Detect which cell encompasses the target text, then output its (x, y) center coordinate. 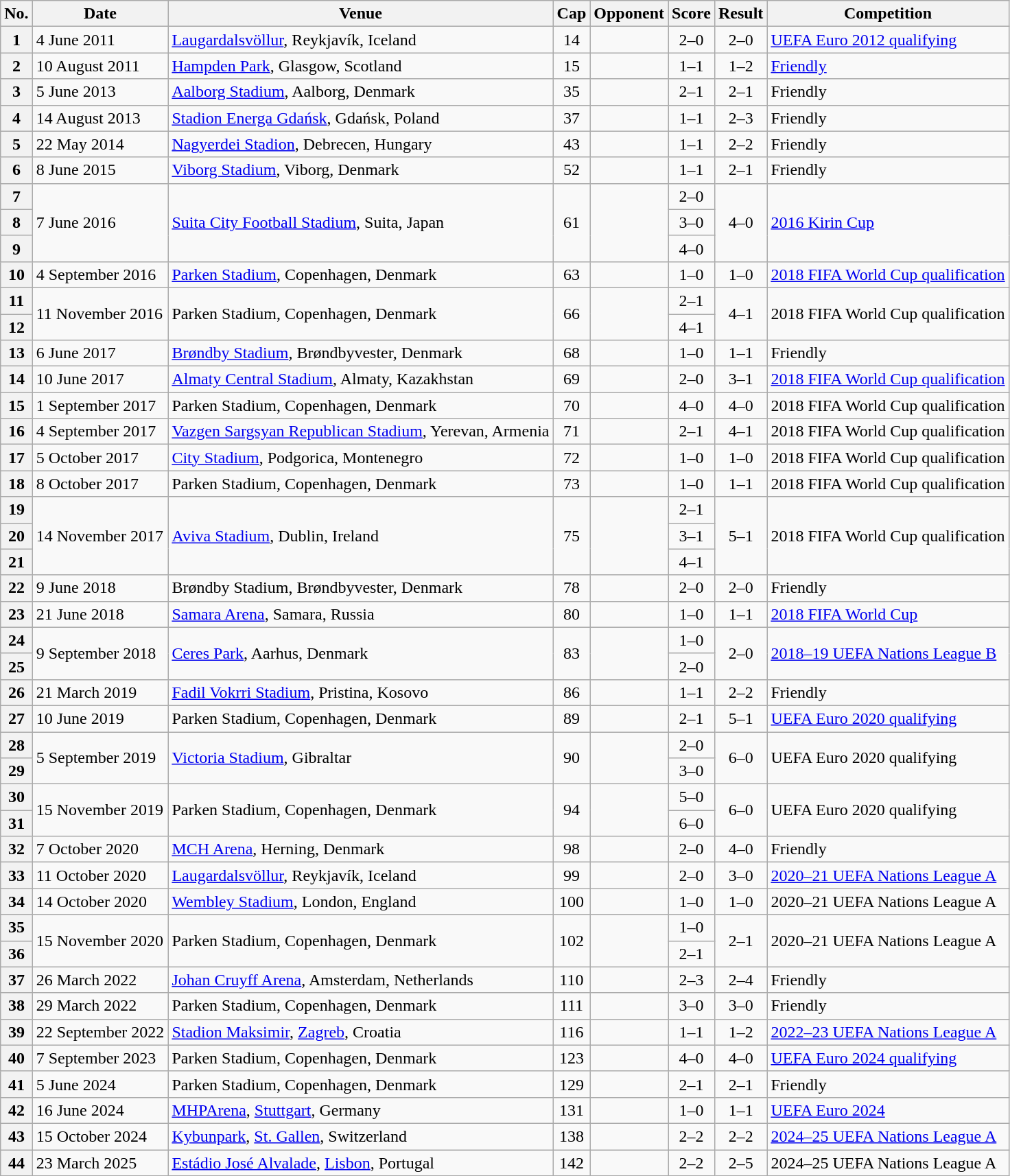
44 (16, 1163)
29 March 2022 (100, 1006)
11 November 2016 (100, 314)
61 (572, 222)
7 September 2023 (100, 1058)
14 October 2020 (100, 902)
Almaty Central Stadium, Almaty, Kazakhstan (361, 379)
Opponent (629, 14)
78 (572, 588)
11 October 2020 (100, 875)
89 (572, 718)
8 June 2015 (100, 170)
2–5 (740, 1163)
25 (16, 666)
39 (16, 1032)
21 June 2018 (100, 614)
22 May 2014 (100, 144)
5 (16, 144)
Johan Cruyff Arena, Amsterdam, Netherlands (361, 980)
Aalborg Stadium, Aalborg, Denmark (361, 92)
102 (572, 941)
12 (16, 327)
2018–19 UEFA Nations League B (888, 653)
7 October 2020 (100, 849)
52 (572, 170)
13 (16, 353)
14 November 2017 (100, 536)
6 June 2017 (100, 353)
2018 FIFA World Cup (888, 614)
UEFA Euro 2012 qualifying (888, 40)
41 (16, 1084)
70 (572, 405)
9 June 2018 (100, 588)
Stadion Maksimir, Zagreb, Croatia (361, 1032)
11 (16, 301)
7 (16, 196)
24 (16, 640)
71 (572, 432)
69 (572, 379)
131 (572, 1110)
98 (572, 849)
5 October 2017 (100, 458)
Victoria Stadium, Gibraltar (361, 757)
86 (572, 692)
15 November 2020 (100, 941)
Venue (361, 14)
MHPArena, Stuttgart, Germany (361, 1110)
33 (16, 875)
32 (16, 849)
94 (572, 810)
No. (16, 14)
73 (572, 484)
Estádio José Alvalade, Lisbon, Portugal (361, 1163)
111 (572, 1006)
1 September 2017 (100, 405)
31 (16, 823)
2022–23 UEFA Nations League A (888, 1032)
10 June 2017 (100, 379)
75 (572, 536)
Suita City Football Stadium, Suita, Japan (361, 222)
18 (16, 484)
9 September 2018 (100, 653)
138 (572, 1136)
Wembley Stadium, London, England (361, 902)
8 (16, 222)
Samara Arena, Samara, Russia (361, 614)
30 (16, 797)
Stadion Energa Gdańsk, Gdańsk, Poland (361, 118)
Fadil Vokrri Stadium, Pristina, Kosovo (361, 692)
Competition (888, 14)
3 (16, 92)
123 (572, 1058)
42 (16, 1110)
10 August 2011 (100, 66)
17 (16, 458)
20 (16, 536)
116 (572, 1032)
66 (572, 314)
2 (16, 66)
4 September 2017 (100, 432)
Result (740, 14)
UEFA Euro 2024 qualifying (888, 1058)
90 (572, 757)
Ceres Park, Aarhus, Denmark (361, 653)
4 (16, 118)
5 September 2019 (100, 757)
Hampden Park, Glasgow, Scotland (361, 66)
2016 Kirin Cup (888, 222)
99 (572, 875)
1 (16, 40)
10 June 2019 (100, 718)
19 (16, 510)
80 (572, 614)
City Stadium, Podgorica, Montenegro (361, 458)
23 (16, 614)
Nagyerdei Stadion, Debrecen, Hungary (361, 144)
28 (16, 744)
MCH Arena, Herning, Denmark (361, 849)
34 (16, 902)
36 (16, 954)
29 (16, 771)
100 (572, 902)
15 October 2024 (100, 1136)
68 (572, 353)
5 June 2013 (100, 92)
26 March 2022 (100, 980)
5–0 (692, 797)
22 September 2022 (100, 1032)
8 October 2017 (100, 484)
Aviva Stadium, Dublin, Ireland (361, 536)
27 (16, 718)
72 (572, 458)
UEFA Euro 2024 (888, 1110)
23 March 2025 (100, 1163)
15 November 2019 (100, 810)
Kybunpark, St. Gallen, Switzerland (361, 1136)
7 June 2016 (100, 222)
Cap (572, 14)
4 September 2016 (100, 274)
Vazgen Sargsyan Republican Stadium, Yerevan, Armenia (361, 432)
26 (16, 692)
Date (100, 14)
14 August 2013 (100, 118)
22 (16, 588)
142 (572, 1163)
10 (16, 274)
4 June 2011 (100, 40)
129 (572, 1084)
Viborg Stadium, Viborg, Denmark (361, 170)
83 (572, 653)
9 (16, 248)
16 (16, 432)
110 (572, 980)
63 (572, 274)
21 March 2019 (100, 692)
21 (16, 562)
38 (16, 1006)
40 (16, 1058)
16 June 2024 (100, 1110)
Score (692, 14)
5 June 2024 (100, 1084)
6 (16, 170)
2–4 (740, 980)
